Find where the given text appears and provide that cell's center as (X, Y) coordinate. 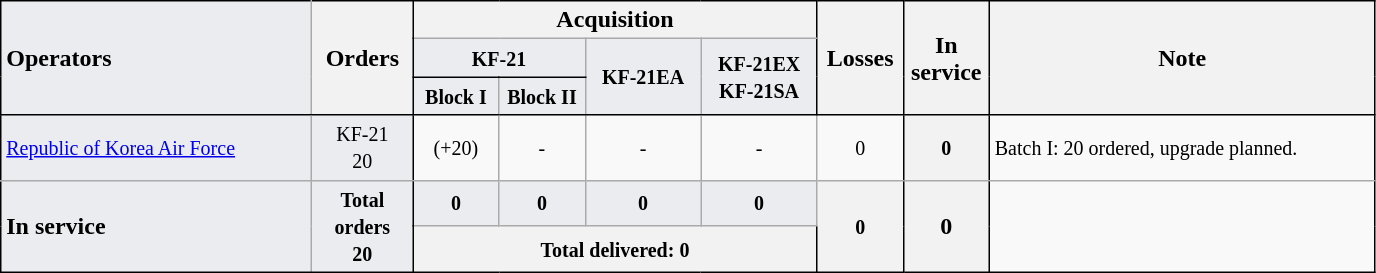
Orders (362, 58)
Block I (456, 96)
Total orders20 (362, 226)
Acquisition (615, 20)
Operators (156, 58)
Total delivered: 0 (615, 249)
Batch I: 20 ordered, upgrade planned. (1182, 148)
KF-21EXKF-21SA (759, 77)
Republic of Korea Air Force (156, 148)
Note (1182, 58)
Block II (542, 96)
KF-2120 (362, 148)
(+20) (456, 148)
KF-21EA (643, 77)
KF-21 (499, 58)
Losses (860, 58)
